Find where the given text appears and provide that cell's center as [x, y] coordinate. 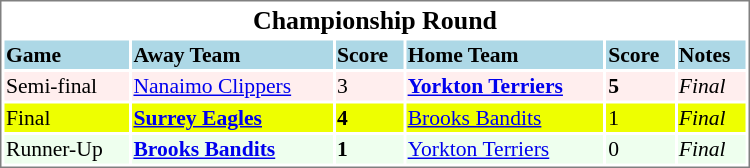
Notes [711, 54]
Game [66, 54]
4 [370, 118]
Championship Round [374, 20]
Home Team [505, 54]
Away Team [232, 54]
5 [641, 86]
Runner-Up [66, 149]
Nanaimo Clippers [232, 86]
0 [641, 149]
3 [370, 86]
Semi-final [66, 86]
Surrey Eagles [232, 118]
